Locate the cell with the specified text and output its [X, Y] center coordinate. 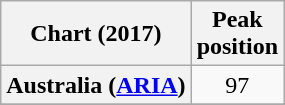
Peakposition [237, 34]
97 [237, 85]
Chart (2017) [96, 34]
Australia (ARIA) [96, 85]
